Pinpoint the cell where the given text exists, returning its [x, y] midpoint coordinate. 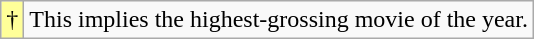
† [12, 20]
This implies the highest-grossing movie of the year. [279, 20]
